Find where the given text appears and provide that cell's center as [X, Y] coordinate. 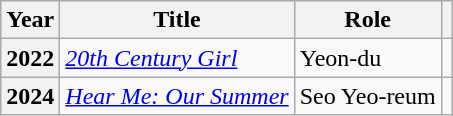
Role [368, 20]
Seo Yeo-reum [368, 96]
20th Century Girl [177, 58]
Yeon-du [368, 58]
Year [30, 20]
Hear Me: Our Summer [177, 96]
Title [177, 20]
2022 [30, 58]
2024 [30, 96]
